Detect which cell encompasses the target text, then output its (X, Y) center coordinate. 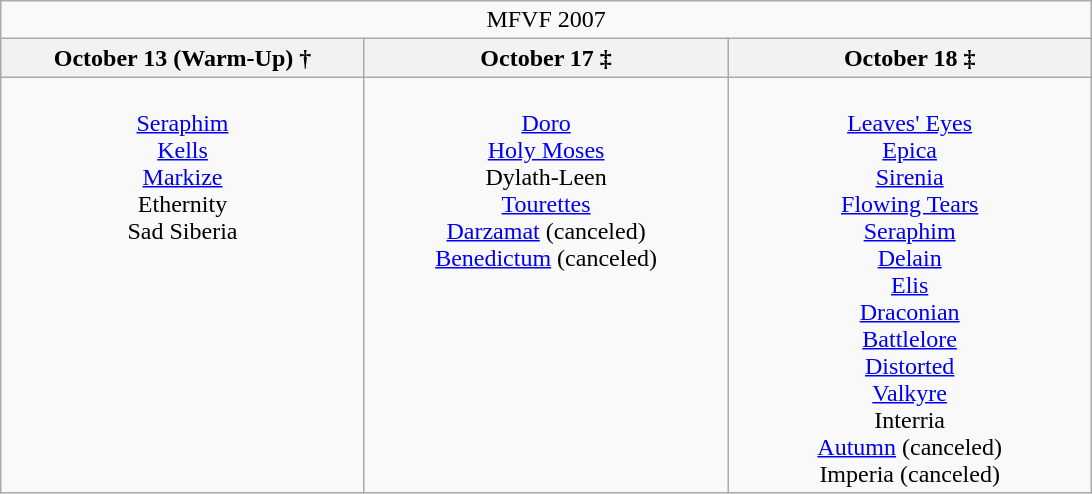
Doro Holy Moses Dylath-Leen Tourettes Darzamat (canceled) Benedictum (canceled) (546, 285)
Seraphim Kells Markize Ethernity Sad Siberia (183, 285)
October 18 ‡ (910, 58)
October 17 ‡ (546, 58)
Leaves' Eyes Epica Sirenia Flowing Tears Seraphim Delain Elis Draconian Battlelore Distorted Valkyre Interria Autumn (canceled) Imperia (canceled) (910, 285)
MFVF 2007 (546, 20)
October 13 (Warm-Up) † (183, 58)
